Detect which cell encompasses the target text, then output its (X, Y) center coordinate. 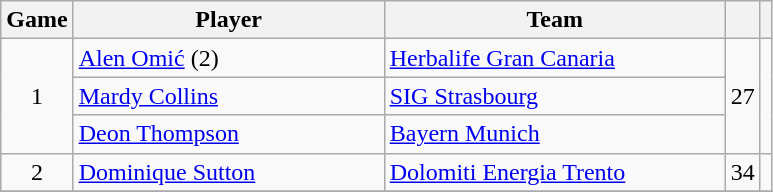
Team (554, 20)
Game (37, 20)
SIG Strasbourg (554, 96)
Herbalife Gran Canaria (554, 58)
Dolomiti Energia Trento (554, 172)
Player (228, 20)
Deon Thompson (228, 134)
Dominique Sutton (228, 172)
1 (37, 96)
Bayern Munich (554, 134)
2 (37, 172)
Mardy Collins (228, 96)
34 (742, 172)
27 (742, 96)
Alen Omić (2) (228, 58)
